Provide the [X, Y] coordinate of the cell's center where the given text is located.  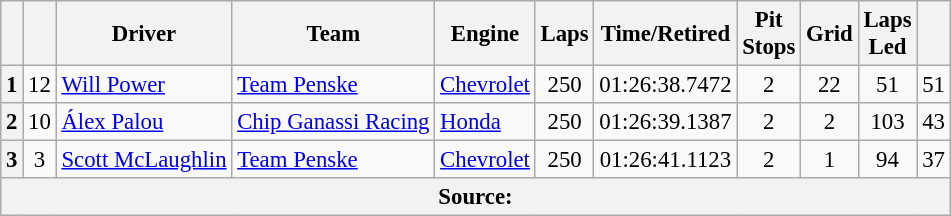
PitStops [769, 34]
Time/Retired [666, 34]
Source: [476, 197]
Will Power [144, 85]
01:26:41.1123 [666, 160]
Chip Ganassi Racing [334, 122]
Honda [485, 122]
22 [830, 85]
10 [40, 122]
12 [40, 85]
Grid [830, 34]
Laps [564, 34]
Engine [485, 34]
Team [334, 34]
LapsLed [888, 34]
Scott McLaughlin [144, 160]
Álex Palou [144, 122]
103 [888, 122]
Driver [144, 34]
01:26:38.7472 [666, 85]
94 [888, 160]
43 [934, 122]
37 [934, 160]
01:26:39.1387 [666, 122]
